For the text-containing cell, return its midpoint in [X, Y] coordinate format. 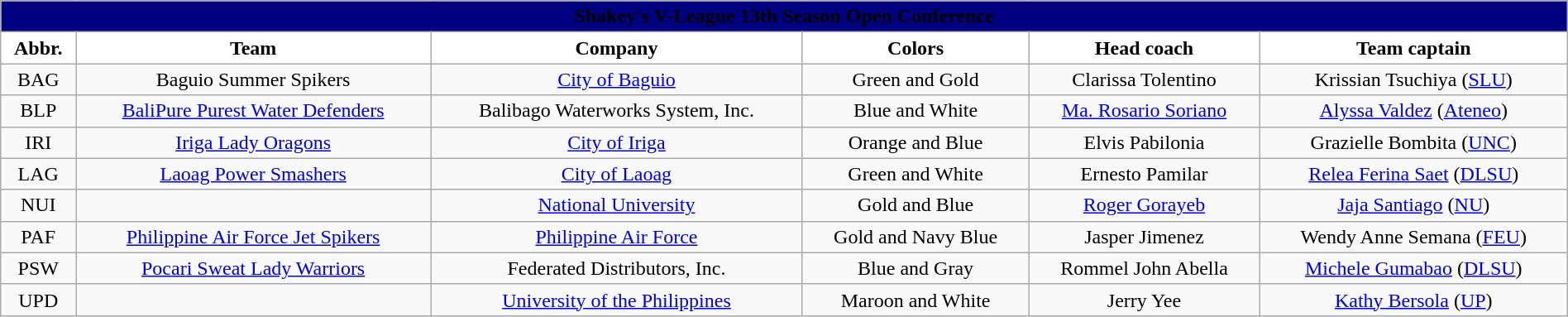
Iriga Lady Oragons [253, 142]
Jasper Jimenez [1145, 237]
Pocari Sweat Lady Warriors [253, 268]
Elvis Pabilonia [1145, 142]
Krissian Tsuchiya (SLU) [1413, 79]
Gold and Blue [915, 205]
Colors [915, 48]
PAF [38, 237]
LAG [38, 174]
Gold and Navy Blue [915, 237]
Blue and White [915, 111]
Kathy Bersola (UP) [1413, 300]
National University [617, 205]
City of Baguio [617, 79]
City of Laoag [617, 174]
Ernesto Pamilar [1145, 174]
City of Iriga [617, 142]
Shakey's V-League 13th Season Open Conference [784, 17]
PSW [38, 268]
Michele Gumabao (DLSU) [1413, 268]
Ma. Rosario Soriano [1145, 111]
UPD [38, 300]
Head coach [1145, 48]
Blue and Gray [915, 268]
Green and White [915, 174]
BaliPure Purest Water Defenders [253, 111]
Wendy Anne Semana (FEU) [1413, 237]
Company [617, 48]
BLP [38, 111]
Laoag Power Smashers [253, 174]
Relea Ferina Saet (DLSU) [1413, 174]
Philippine Air Force Jet Spikers [253, 237]
Green and Gold [915, 79]
Jaja Santiago (NU) [1413, 205]
Alyssa Valdez (Ateneo) [1413, 111]
Philippine Air Force [617, 237]
Federated Distributors, Inc. [617, 268]
University of the Philippines [617, 300]
Team captain [1413, 48]
Baguio Summer Spikers [253, 79]
NUI [38, 205]
BAG [38, 79]
Abbr. [38, 48]
Balibago Waterworks System, Inc. [617, 111]
Maroon and White [915, 300]
Grazielle Bombita (UNC) [1413, 142]
Clarissa Tolentino [1145, 79]
Team [253, 48]
Rommel John Abella [1145, 268]
Roger Gorayeb [1145, 205]
Jerry Yee [1145, 300]
Orange and Blue [915, 142]
IRI [38, 142]
